Locate the cell with the specified text and output its [X, Y] center coordinate. 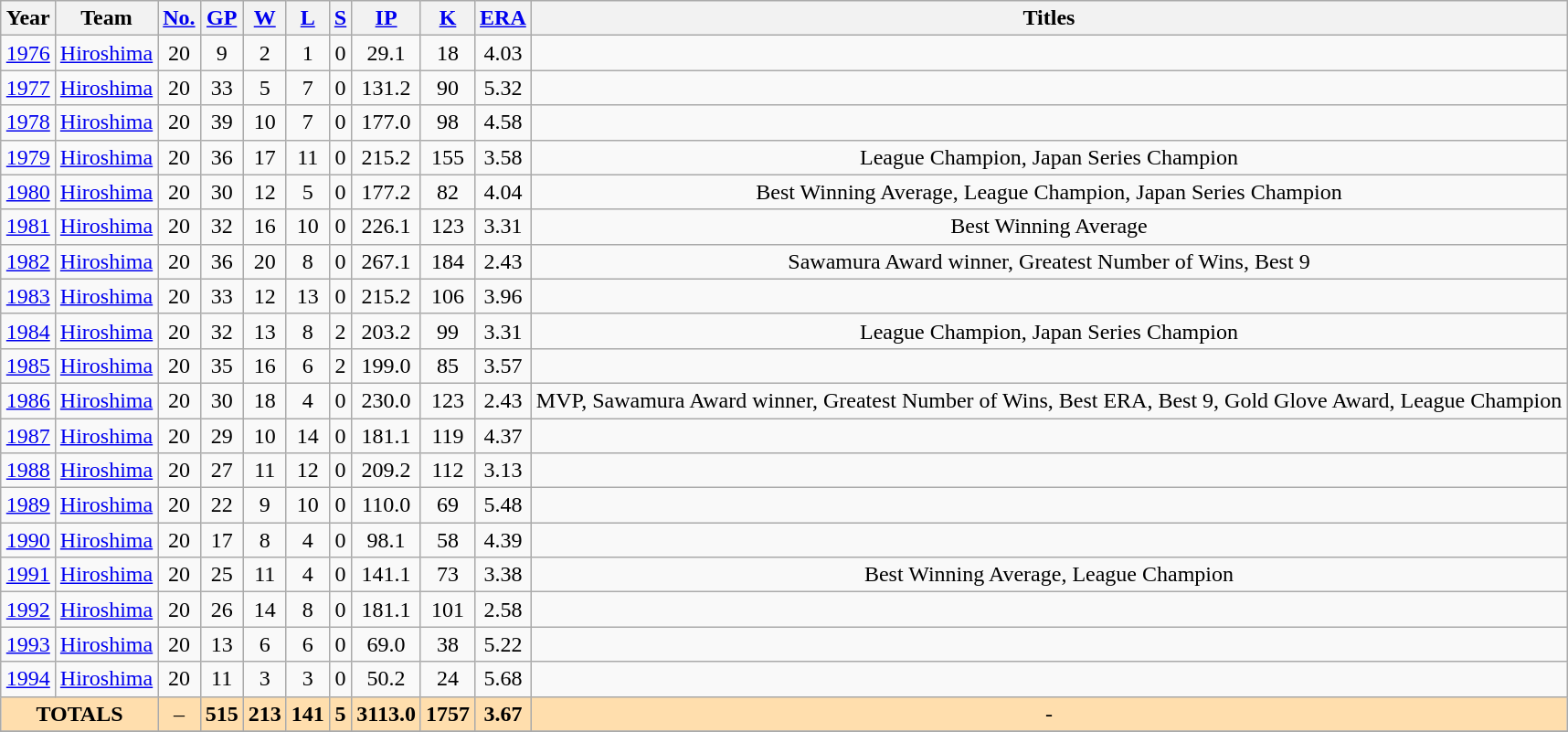
- [1049, 714]
69.0 [387, 644]
1 [307, 53]
4.37 [503, 436]
1987 [27, 436]
1989 [27, 505]
1757 [448, 714]
203.2 [387, 331]
1988 [27, 471]
99 [448, 331]
1990 [27, 540]
1993 [27, 644]
209.2 [387, 471]
24 [448, 679]
131.2 [387, 88]
119 [448, 436]
155 [448, 157]
1976 [27, 53]
101 [448, 610]
267.1 [387, 261]
141.1 [387, 575]
177.0 [387, 122]
58 [448, 540]
5.48 [503, 505]
4.58 [503, 122]
27 [221, 471]
1977 [27, 88]
82 [448, 192]
106 [448, 296]
3.57 [503, 366]
1994 [27, 679]
1979 [27, 157]
1992 [27, 610]
25 [221, 575]
110.0 [387, 505]
230.0 [387, 400]
L [307, 18]
29 [221, 436]
Best Winning Average, League Champion [1049, 575]
1986 [27, 400]
Best Winning Average, League Champion, Japan Series Champion [1049, 192]
1978 [27, 122]
184 [448, 261]
3.58 [503, 157]
W [265, 18]
85 [448, 366]
35 [221, 366]
26 [221, 610]
1983 [27, 296]
5.22 [503, 644]
– [179, 714]
22 [221, 505]
TOTALS [79, 714]
IP [387, 18]
90 [448, 88]
226.1 [387, 227]
3113.0 [387, 714]
Year [27, 18]
Sawamura Award winner, Greatest Number of Wins, Best 9 [1049, 261]
98.1 [387, 540]
515 [221, 714]
98 [448, 122]
3.13 [503, 471]
4.03 [503, 53]
1980 [27, 192]
2.58 [503, 610]
4.39 [503, 540]
199.0 [387, 366]
5.32 [503, 88]
112 [448, 471]
39 [221, 122]
1981 [27, 227]
50.2 [387, 679]
69 [448, 505]
S [340, 18]
38 [448, 644]
Team [106, 18]
GP [221, 18]
29.1 [387, 53]
Best Winning Average [1049, 227]
No. [179, 18]
3.96 [503, 296]
213 [265, 714]
1982 [27, 261]
73 [448, 575]
4.04 [503, 192]
1985 [27, 366]
1984 [27, 331]
1991 [27, 575]
141 [307, 714]
3.38 [503, 575]
3.67 [503, 714]
5.68 [503, 679]
177.2 [387, 192]
ERA [503, 18]
MVP, Sawamura Award winner, Greatest Number of Wins, Best ERA, Best 9, Gold Glove Award, League Champion [1049, 400]
K [448, 18]
Titles [1049, 18]
